Determine the (x, y) coordinate at the center of the cell enclosing the given text.  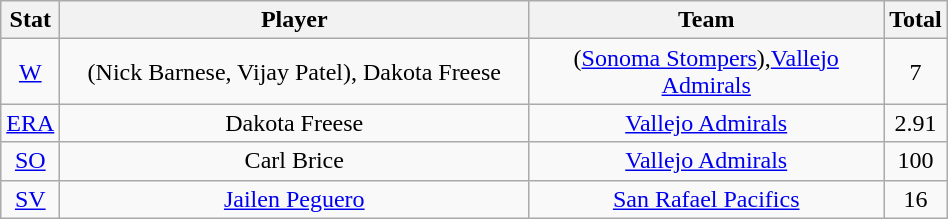
SO (30, 161)
7 (916, 72)
Jailen Peguero (294, 199)
Carl Brice (294, 161)
San Rafael Pacifics (706, 199)
Player (294, 20)
Total (916, 20)
(Nick Barnese, Vijay Patel), Dakota Freese (294, 72)
(Sonoma Stompers),Vallejo Admirals (706, 72)
Dakota Freese (294, 123)
2.91 (916, 123)
Team (706, 20)
100 (916, 161)
ERA (30, 123)
W (30, 72)
16 (916, 199)
SV (30, 199)
Stat (30, 20)
